Output the (X, Y) coordinate of the center of the cell containing the given text.  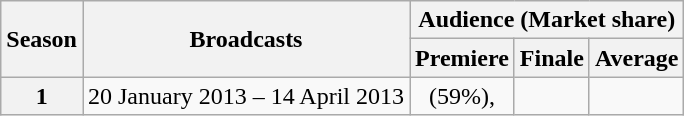
Finale (552, 58)
Audience (Market share) (547, 20)
Season (42, 39)
Premiere (462, 58)
Average (636, 58)
(59%), (462, 96)
Broadcasts (246, 39)
20 January 2013 – 14 April 2013 (246, 96)
1 (42, 96)
